Scan for the cell matching the given text and deliver its (X, Y) coordinate at center. 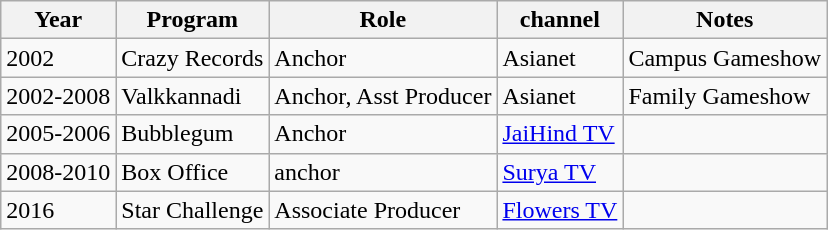
Campus Gameshow (725, 58)
Valkkannadi (192, 96)
2002-2008 (58, 96)
Year (58, 20)
Notes (725, 20)
Box Office (192, 172)
Anchor, Asst Producer (383, 96)
Family Gameshow (725, 96)
JaiHind TV (560, 134)
2005-2006 (58, 134)
Flowers TV (560, 210)
2002 (58, 58)
Star Challenge (192, 210)
Associate Producer (383, 210)
anchor (383, 172)
Role (383, 20)
2008-2010 (58, 172)
Surya TV (560, 172)
channel (560, 20)
Crazy Records (192, 58)
Bubblegum (192, 134)
2016 (58, 210)
Program (192, 20)
